Search for the cell housing the specified text and yield its [x, y] center coordinate. 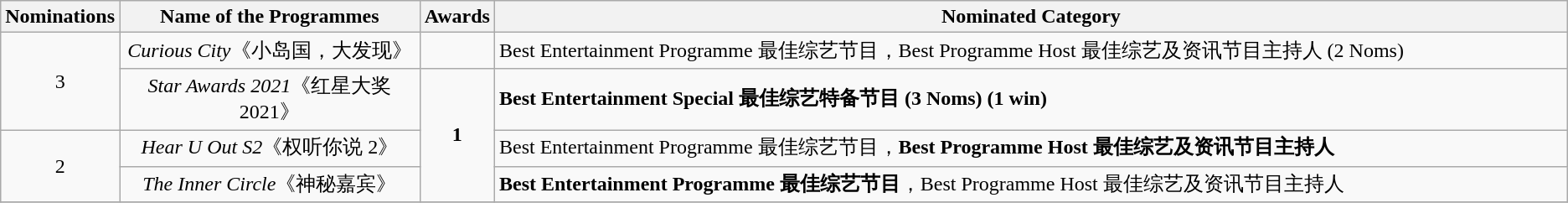
Nominations [60, 17]
3 [60, 82]
Best Entertainment Special 最佳综艺特备节目 (3 Noms) (1 win) [1030, 99]
Best Entertainment Programme 最佳综艺节目，Best Programme Host 最佳综艺及资讯节目主持人 (2 Noms) [1030, 50]
1 [457, 134]
Nominated Category [1030, 17]
2 [60, 166]
Star Awards 2021《红星大奖2021》 [270, 99]
Name of the Programmes [270, 17]
The Inner Circle《神秘嘉宾》 [270, 185]
Awards [457, 17]
Hear U Out S2《权听你说 2》 [270, 148]
Curious City《小岛国，大发现》 [270, 50]
